Determine the (x, y) coordinate at the center of the cell enclosing the given text.  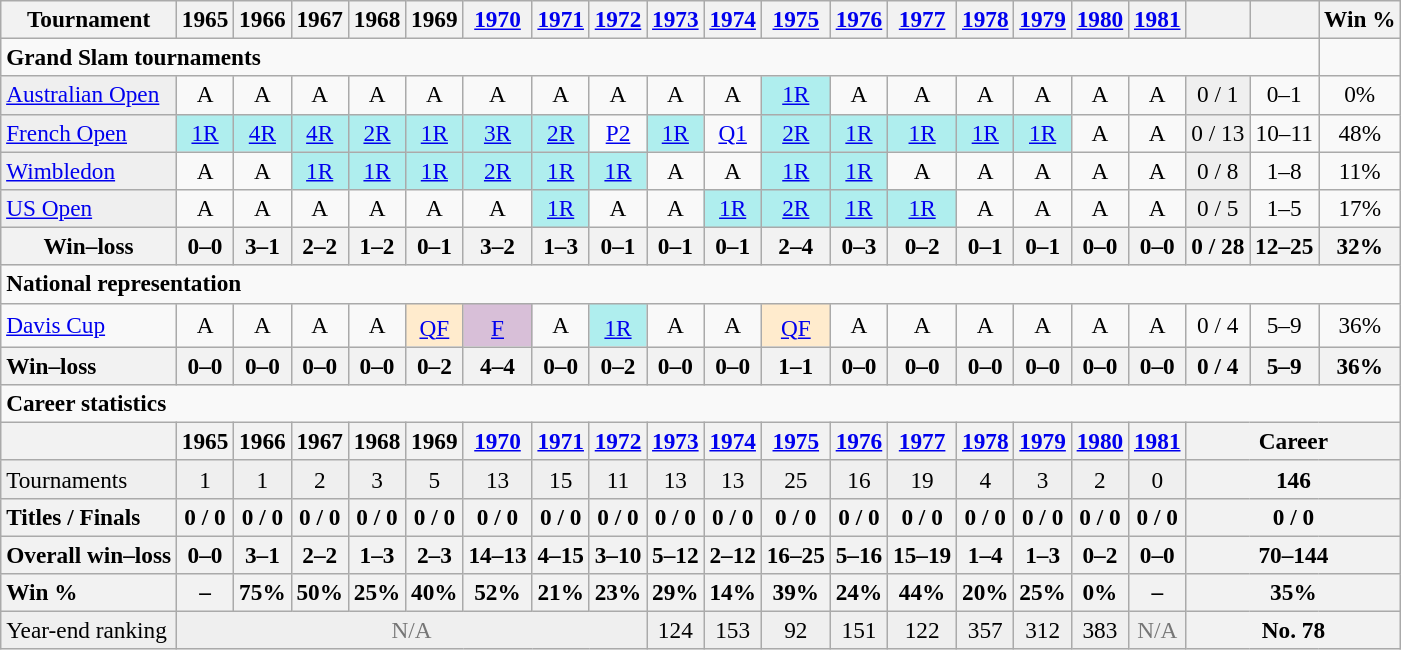
5 (434, 479)
19 (922, 479)
35% (1294, 592)
4–4 (498, 366)
16–25 (796, 554)
1–4 (986, 554)
0 / 5 (1218, 208)
2–3 (434, 554)
Wimbledon (89, 170)
0 / 13 (1218, 133)
5–16 (858, 554)
Career statistics (701, 403)
F (498, 325)
Year-end ranking (89, 630)
10–11 (1284, 133)
Titles / Finals (89, 517)
124 (676, 630)
2–4 (796, 246)
1–1 (796, 366)
3–2 (498, 246)
1–2 (376, 246)
17% (1360, 208)
151 (858, 630)
Australian Open (89, 95)
Overall win–loss (89, 554)
3–10 (618, 554)
Davis Cup (89, 325)
52% (498, 592)
44% (922, 592)
1–5 (1284, 208)
122 (922, 630)
24% (858, 592)
0–3 (858, 246)
12–25 (1284, 246)
70–144 (1294, 554)
14% (732, 592)
Career (1294, 441)
48% (1360, 133)
0 / 8 (1218, 170)
0 / 28 (1218, 246)
National representation (701, 284)
4–15 (560, 554)
0 (1158, 479)
11 (618, 479)
23% (618, 592)
4 (986, 479)
92 (796, 630)
32% (1360, 246)
39% (796, 592)
75% (262, 592)
2–12 (732, 554)
3R (498, 133)
16 (858, 479)
P2 (618, 133)
40% (434, 592)
312 (1042, 630)
Tournaments (89, 479)
No. 78 (1294, 630)
0 / 1 (1218, 95)
50% (320, 592)
French Open (89, 133)
146 (1294, 479)
383 (1100, 630)
29% (676, 592)
25 (796, 479)
14–13 (498, 554)
15 (560, 479)
5–12 (676, 554)
US Open (89, 208)
Tournament (89, 19)
Grand Slam tournaments (660, 57)
Q1 (732, 133)
15–19 (922, 554)
357 (986, 630)
20% (986, 592)
1–8 (1284, 170)
153 (732, 630)
21% (560, 592)
11% (1360, 170)
